Pinpoint the cell where the given text exists, returning its (X, Y) midpoint coordinate. 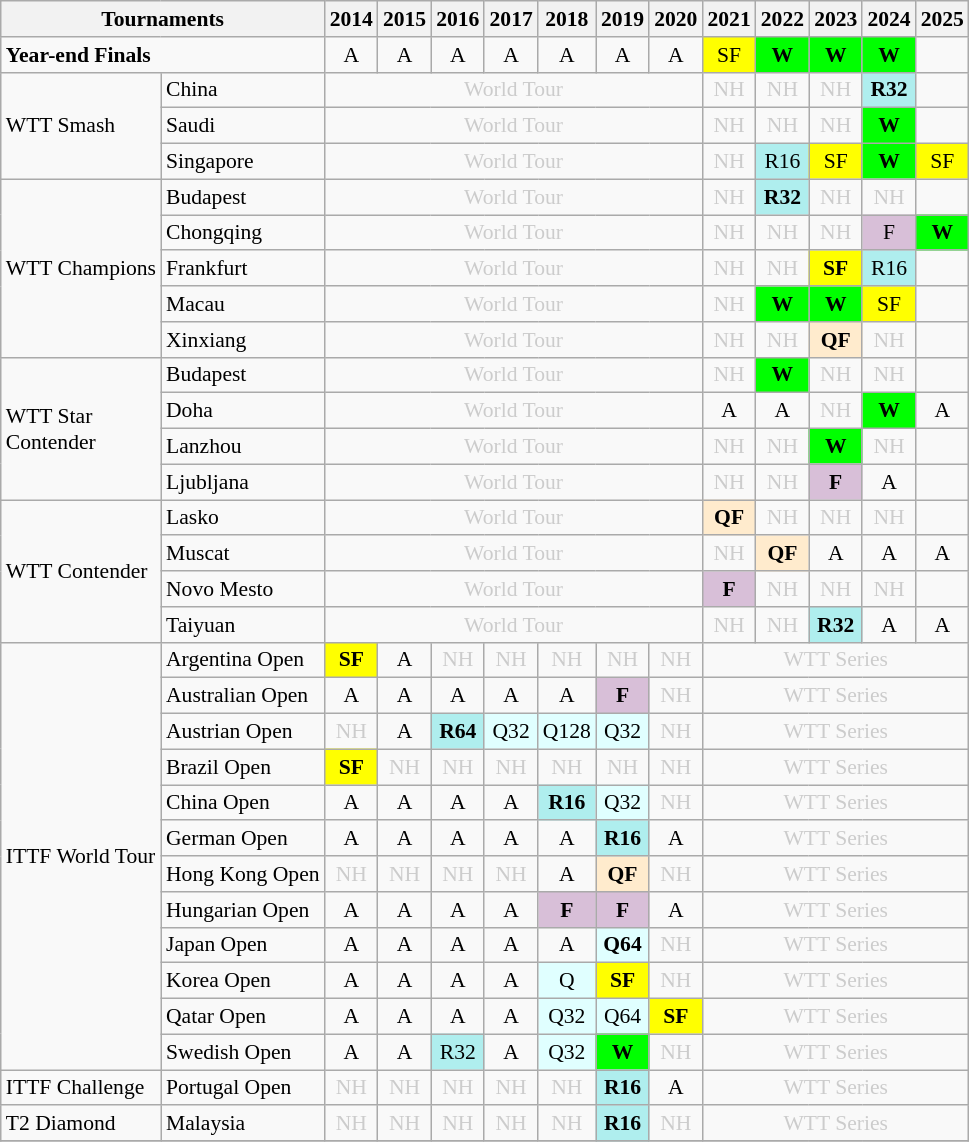
Year-end Finals (163, 55)
Korea Open (243, 981)
2018 (567, 19)
R64 (458, 732)
2015 (404, 19)
China (243, 90)
2025 (942, 19)
ITTF Challenge (81, 1088)
Frankfurt (243, 269)
2019 (622, 19)
Macau (243, 304)
WTT Contender (81, 571)
Swedish Open (243, 1052)
Brazil Open (243, 767)
2024 (888, 19)
Japan Open (243, 945)
Singapore (243, 162)
2020 (676, 19)
WTT Smash (81, 126)
Qatar Open (243, 1017)
Tournaments (163, 19)
Hong Kong Open (243, 874)
Malaysia (243, 1124)
Austrian Open (243, 732)
2023 (836, 19)
Xinxiang (243, 340)
Argentina Open (243, 660)
German Open (243, 839)
Novo Mesto (243, 589)
T2 Diamond (81, 1124)
Chongqing (243, 233)
2016 (458, 19)
ITTF World Tour (81, 856)
Lanzhou (243, 447)
Lasko (243, 518)
Saudi (243, 126)
2021 (728, 19)
Q (567, 981)
Portugal Open (243, 1088)
China Open (243, 803)
WTT StarContender (81, 428)
Hungarian Open (243, 910)
2017 (510, 19)
Doha (243, 411)
Q128 (567, 732)
2022 (782, 19)
Ljubljana (243, 482)
2014 (352, 19)
Australian Open (243, 696)
Muscat (243, 554)
Taiyuan (243, 625)
WTT Champions (81, 268)
